Pinpoint the cell where the given text exists, returning its [x, y] midpoint coordinate. 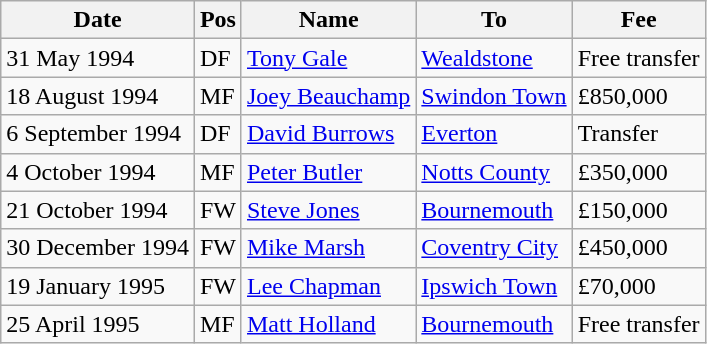
Fee [638, 20]
Everton [494, 134]
31 May 1994 [98, 58]
Steve Jones [328, 210]
30 December 1994 [98, 248]
Transfer [638, 134]
Tony Gale [328, 58]
19 January 1995 [98, 286]
Pos [218, 20]
Wealdstone [494, 58]
6 September 1994 [98, 134]
25 April 1995 [98, 324]
Date [98, 20]
To [494, 20]
Matt Holland [328, 324]
£70,000 [638, 286]
£850,000 [638, 96]
Swindon Town [494, 96]
Lee Chapman [328, 286]
Peter Butler [328, 172]
Coventry City [494, 248]
Mike Marsh [328, 248]
4 October 1994 [98, 172]
Name [328, 20]
21 October 1994 [98, 210]
£350,000 [638, 172]
Joey Beauchamp [328, 96]
18 August 1994 [98, 96]
Ipswich Town [494, 286]
£150,000 [638, 210]
£450,000 [638, 248]
David Burrows [328, 134]
Notts County [494, 172]
